For the text-containing cell, return its midpoint in [X, Y] coordinate format. 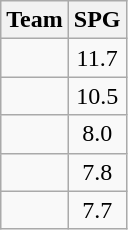
Team [35, 20]
7.8 [97, 172]
SPG [97, 20]
8.0 [97, 134]
7.7 [97, 210]
11.7 [97, 58]
10.5 [97, 96]
